For the text-containing cell, return its midpoint in (x, y) coordinate format. 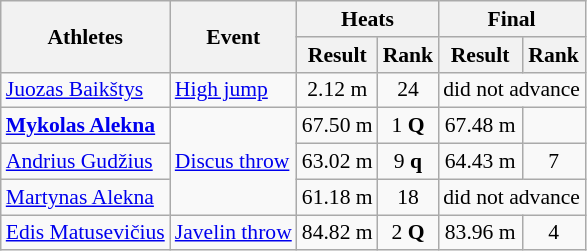
Event (234, 36)
1 Q (408, 126)
2 Q (408, 233)
67.50 m (338, 126)
Heats (368, 19)
18 (408, 197)
Edis Matusevičius (86, 233)
Final (512, 19)
64.43 m (480, 162)
Mykolas Alekna (86, 126)
4 (554, 233)
83.96 m (480, 233)
63.02 m (338, 162)
9 q (408, 162)
84.82 m (338, 233)
24 (408, 90)
2.12 m (338, 90)
Discus throw (234, 162)
67.48 m (480, 126)
High jump (234, 90)
Martynas Alekna (86, 197)
Athletes (86, 36)
Juozas Baikštys (86, 90)
Javelin throw (234, 233)
Andrius Gudžius (86, 162)
7 (554, 162)
61.18 m (338, 197)
